Return the [X, Y] coordinate for the center point of the cell that contains the specified text.  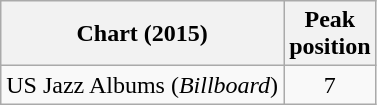
Peakposition [330, 34]
Chart (2015) [142, 34]
7 [330, 85]
US Jazz Albums (Billboard) [142, 85]
